Determine the [x, y] coordinate at the center of the cell enclosing the given text.  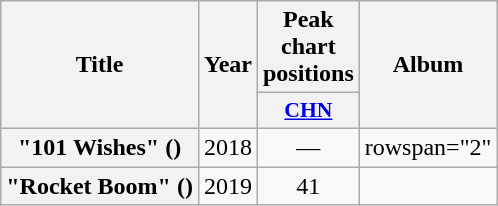
rowspan="2" [428, 147]
"101 Wishes" () [100, 147]
— [308, 147]
2019 [228, 185]
2018 [228, 147]
Peak chart positions [308, 47]
41 [308, 185]
"Rocket Boom" () [100, 185]
CHN [308, 111]
Album [428, 65]
Title [100, 65]
Year [228, 65]
